Identify which cell holds the provided text, then report its [X, Y] central coordinate. 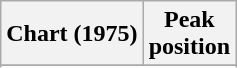
Peakposition [189, 34]
Chart (1975) [72, 34]
